Extract the [x, y] coordinate from the center of the cell holding the provided text.  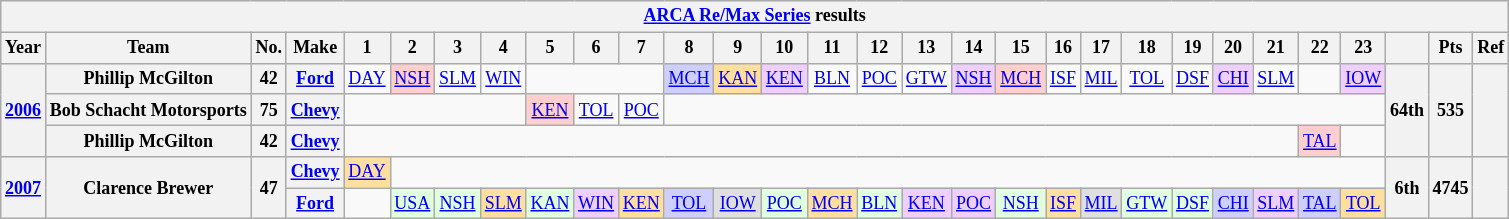
Bob Schacht Motorsports [148, 110]
16 [1064, 48]
9 [738, 48]
2 [412, 48]
No. [268, 48]
Clarence Brewer [148, 188]
75 [268, 110]
Year [24, 48]
17 [1101, 48]
10 [784, 48]
Team [148, 48]
14 [974, 48]
12 [880, 48]
7 [641, 48]
Make [315, 48]
Ref [1491, 48]
15 [1021, 48]
23 [1364, 48]
2006 [24, 110]
USA [412, 204]
19 [1193, 48]
21 [1276, 48]
1 [367, 48]
20 [1233, 48]
6 [596, 48]
6th [1408, 188]
18 [1147, 48]
22 [1320, 48]
13 [927, 48]
Pts [1450, 48]
47 [268, 188]
8 [689, 48]
5 [550, 48]
ARCA Re/Max Series results [755, 16]
535 [1450, 110]
4745 [1450, 188]
11 [832, 48]
64th [1408, 110]
3 [458, 48]
4 [503, 48]
2007 [24, 188]
